Capture the cell that displays the provided text and extract its (X, Y) central coordinate. 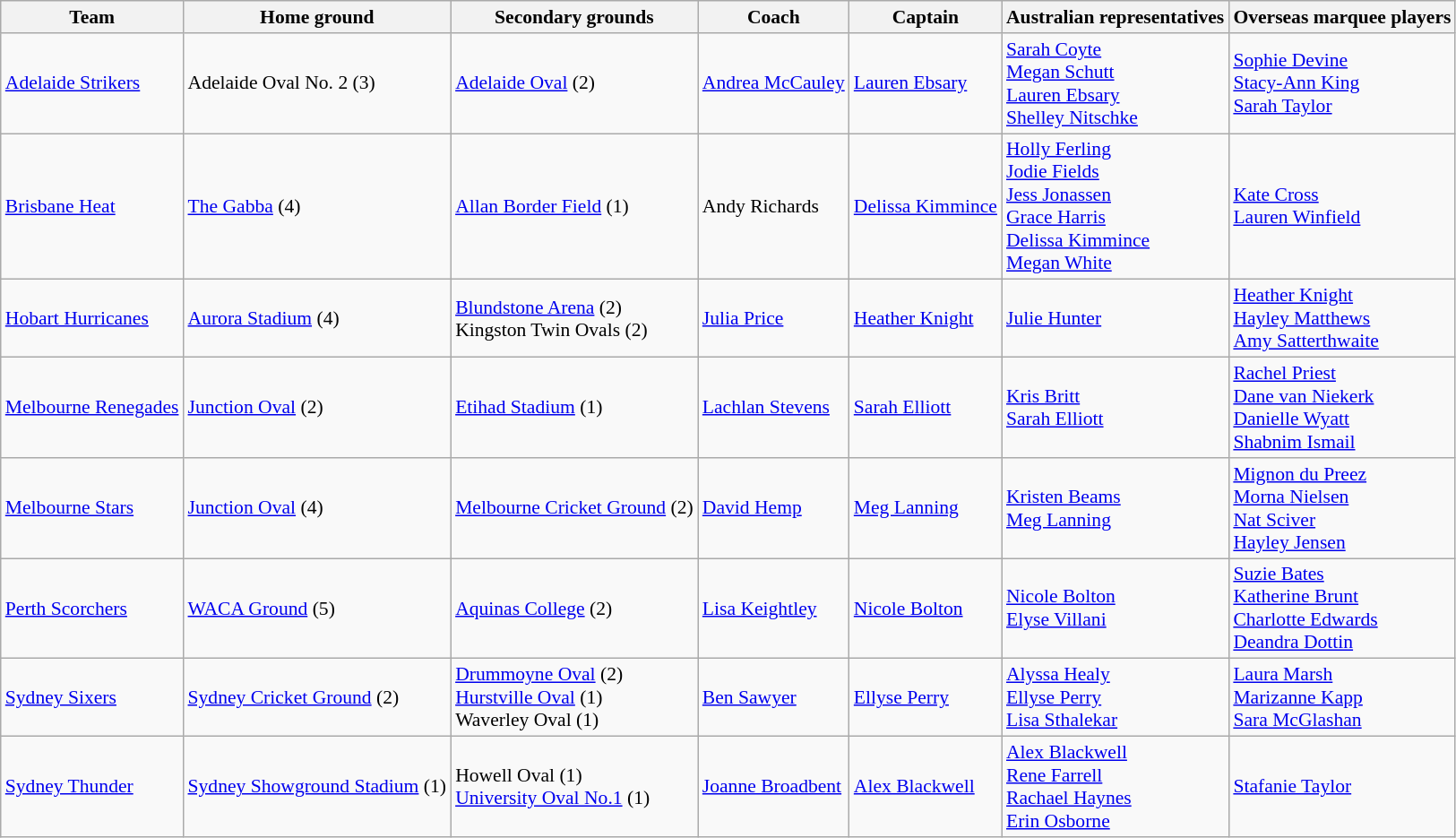
Julia Price (774, 319)
Sarah Elliott (926, 408)
Nicole BoltonElyse Villani (1115, 609)
Alex Blackwell (926, 787)
Lisa Keightley (774, 609)
Heather Knight (926, 319)
Suzie Bates Katherine Brunt Charlotte Edwards Deandra Dottin (1342, 609)
Sydney Showground Stadium (1) (317, 787)
Blundstone Arena (2)Kingston Twin Ovals (2) (574, 319)
Team (92, 17)
Julie Hunter (1115, 319)
Melbourne Renegades (92, 408)
Howell Oval (1)University Oval No.1 (1) (574, 787)
Aurora Stadium (4) (317, 319)
The Gabba (4) (317, 206)
Drummoyne Oval (2)Hurstville Oval (1)Waverley Oval (1) (574, 697)
Rachel Priest Dane van Niekerk Danielle Wyatt Shabnim Ismail (1342, 408)
Junction Oval (4) (317, 508)
Adelaide Strikers (92, 83)
Nicole Bolton (926, 609)
Alyssa HealyEllyse PerryLisa Sthalekar (1115, 697)
Etihad Stadium (1) (574, 408)
Adelaide Oval (2) (574, 83)
Australian representatives (1115, 17)
David Hemp (774, 508)
Brisbane Heat (92, 206)
Alex BlackwellRene FarrellRachael HaynesErin Osborne (1115, 787)
Heather Knight Hayley Matthews Amy Satterthwaite (1342, 319)
Meg Lanning (926, 508)
Sydney Thunder (92, 787)
Andrea McCauley (774, 83)
Captain (926, 17)
Ben Sawyer (774, 697)
Kate Cross Lauren Winfield (1342, 206)
Sophie Devine Stacy-Ann King Sarah Taylor (1342, 83)
Aquinas College (2) (574, 609)
Melbourne Cricket Ground (2) (574, 508)
Mignon du Preez Morna Nielsen Nat Sciver Hayley Jensen (1342, 508)
Delissa Kimmince (926, 206)
Kris BrittSarah Elliott (1115, 408)
Lachlan Stevens (774, 408)
Adelaide Oval No. 2 (3) (317, 83)
Overseas marquee players (1342, 17)
Sarah CoyteMegan SchuttLauren EbsaryShelley Nitschke (1115, 83)
Hobart Hurricanes (92, 319)
Holly FerlingJodie FieldsJess JonassenGrace HarrisDelissa KimminceMegan White (1115, 206)
Joanne Broadbent (774, 787)
Junction Oval (2) (317, 408)
Secondary grounds (574, 17)
Sydney Cricket Ground (2) (317, 697)
Melbourne Stars (92, 508)
Allan Border Field (1) (574, 206)
Ellyse Perry (926, 697)
Stafanie Taylor (1342, 787)
Lauren Ebsary (926, 83)
Laura Marsh Marizanne Kapp Sara McGlashan (1342, 697)
Home ground (317, 17)
Andy Richards (774, 206)
Sydney Sixers (92, 697)
WACA Ground (5) (317, 609)
Coach (774, 17)
Perth Scorchers (92, 609)
Kristen BeamsMeg Lanning (1115, 508)
